For the text-containing cell, return its midpoint in [x, y] coordinate format. 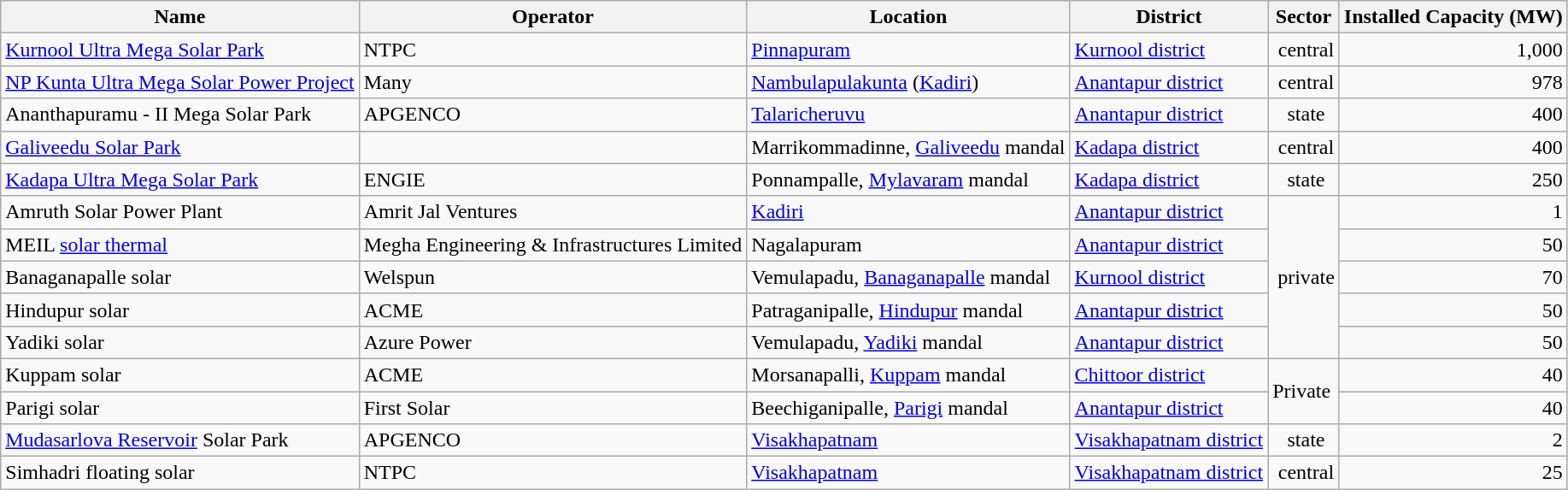
NP Kunta Ultra Mega Solar Power Project [179, 82]
Banaganapalle solar [179, 277]
Mudasarlova Reservoir Solar Park [179, 440]
Private [1304, 391]
Megha Engineering & Infrastructures Limited [553, 245]
private [1304, 277]
Kuppam solar [179, 375]
1,000 [1453, 50]
Nambulapulakunta (Kadiri) [908, 82]
District [1169, 17]
Chittoor district [1169, 375]
Marrikommadinne, Galiveedu mandal [908, 147]
Operator [553, 17]
Nagalapuram [908, 245]
Azure Power [553, 342]
Beechiganipalle, Parigi mandal [908, 408]
978 [1453, 82]
2 [1453, 440]
Morsanapalli, Kuppam mandal [908, 375]
Talaricheruvu [908, 115]
Hindupur solar [179, 310]
Ponnampalle, Mylavaram mandal [908, 180]
MEIL solar thermal [179, 245]
Kadapa Ultra Mega Solar Park [179, 180]
ENGIE [553, 180]
Yadiki solar [179, 342]
Kadiri [908, 212]
Name [179, 17]
Vemulapadu, Yadiki mandal [908, 342]
Sector [1304, 17]
Welspun [553, 277]
Location [908, 17]
25 [1453, 473]
70 [1453, 277]
Many [553, 82]
Patraganipalle, Hindupur mandal [908, 310]
Pinnapuram [908, 50]
Kurnool Ultra Mega Solar Park [179, 50]
250 [1453, 180]
Simhadri floating solar [179, 473]
Amruth Solar Power Plant [179, 212]
Ananthapuramu - II Mega Solar Park [179, 115]
Installed Capacity (MW) [1453, 17]
Vemulapadu, Banaganapalle mandal [908, 277]
Parigi solar [179, 408]
Amrit Jal Ventures [553, 212]
1 [1453, 212]
Galiveedu Solar Park [179, 147]
First Solar [553, 408]
